Pinpoint the cell where the given text exists, returning its (X, Y) midpoint coordinate. 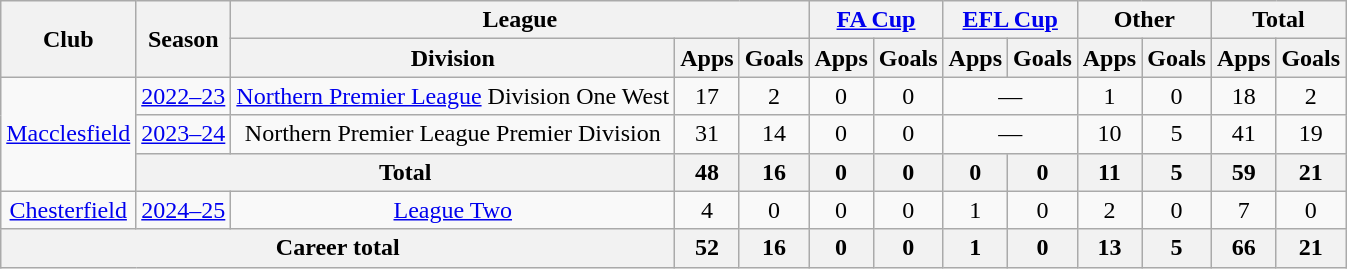
59 (1243, 172)
Macclesfield (68, 134)
FA Cup (876, 20)
League (520, 20)
Club (68, 39)
18 (1243, 96)
14 (774, 134)
17 (707, 96)
2024–25 (184, 210)
11 (1109, 172)
Career total (338, 248)
31 (707, 134)
2023–24 (184, 134)
10 (1109, 134)
Chesterfield (68, 210)
4 (707, 210)
Northern Premier League Premier Division (453, 134)
66 (1243, 248)
Season (184, 39)
Other (1144, 20)
Northern Premier League Division One West (453, 96)
2022–23 (184, 96)
7 (1243, 210)
13 (1109, 248)
EFL Cup (1010, 20)
41 (1243, 134)
52 (707, 248)
19 (1311, 134)
League Two (453, 210)
48 (707, 172)
Division (453, 58)
